Pinpoint the cell where the given text exists, returning its (x, y) midpoint coordinate. 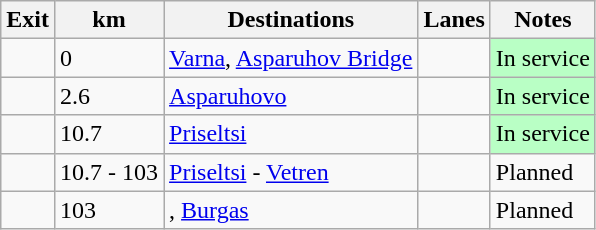
2.6 (108, 96)
103 (108, 210)
Priseltsi - Vetren (291, 172)
, Burgas (291, 210)
Priseltsi (291, 134)
Asparuhovo (291, 96)
Exit (28, 20)
km (108, 20)
Destinations (291, 20)
Varna, Asparuhov Bridge (291, 58)
10.7 (108, 134)
Lanes (454, 20)
10.7 - 103 (108, 172)
Notes (542, 20)
0 (108, 58)
